Identify which cell holds the provided text, then report its (x, y) central coordinate. 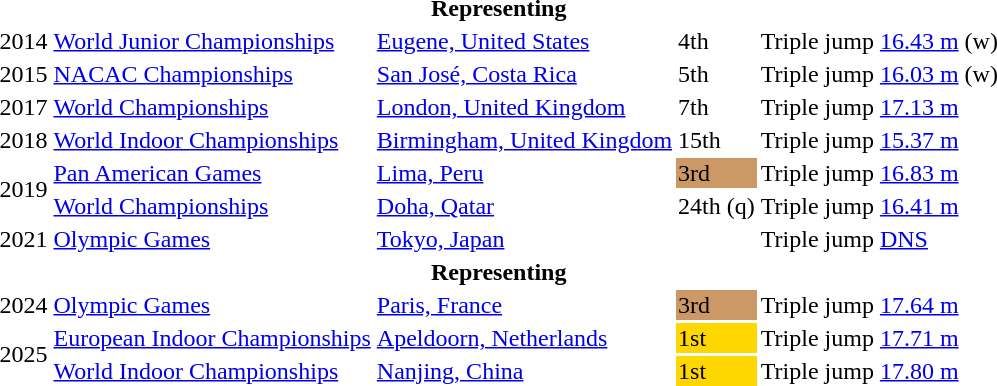
Eugene, United States (524, 41)
Paris, France (524, 305)
Lima, Peru (524, 173)
Birmingham, United Kingdom (524, 140)
4th (717, 41)
European Indoor Championships (212, 338)
Pan American Games (212, 173)
London, United Kingdom (524, 107)
Tokyo, Japan (524, 239)
Doha, Qatar (524, 206)
24th (q) (717, 206)
San José, Costa Rica (524, 74)
15th (717, 140)
7th (717, 107)
Apeldoorn, Netherlands (524, 338)
NACAC Championships (212, 74)
Nanjing, China (524, 371)
World Junior Championships (212, 41)
5th (717, 74)
